Scan for the cell matching the given text and deliver its [X, Y] coordinate at center. 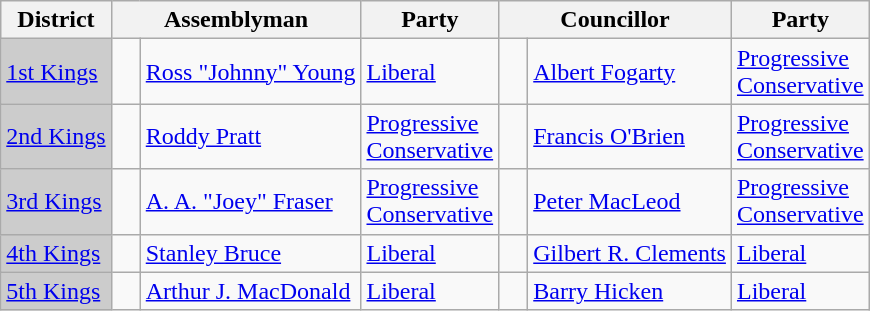
4th Kings [56, 253]
Albert Fogarty [630, 72]
Francis O'Brien [630, 136]
Gilbert R. Clements [630, 253]
Ross "Johnny" Young [250, 72]
District [56, 20]
Councillor [616, 20]
A. A. "Joey" Fraser [250, 202]
1st Kings [56, 72]
Roddy Pratt [250, 136]
Arthur J. MacDonald [250, 291]
3rd Kings [56, 202]
Barry Hicken [630, 291]
Stanley Bruce [250, 253]
2nd Kings [56, 136]
Assemblyman [236, 20]
Peter MacLeod [630, 202]
5th Kings [56, 291]
